Return (X, Y) of the center of cell containing provided text 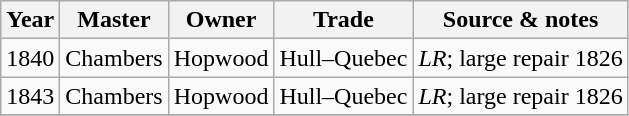
1843 (30, 96)
Trade (344, 20)
Master (114, 20)
Source & notes (520, 20)
Year (30, 20)
Owner (221, 20)
1840 (30, 58)
